Locate the cell with the specified text and output its (x, y) center coordinate. 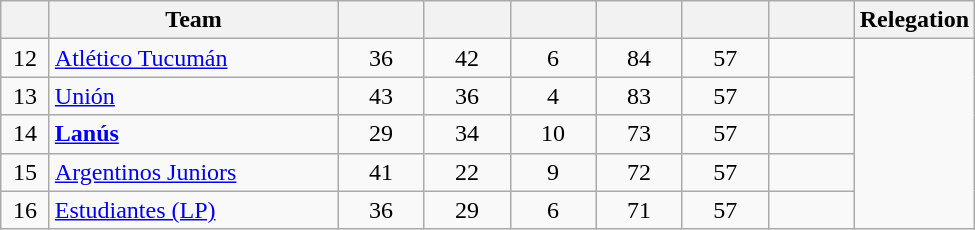
73 (639, 134)
41 (381, 172)
4 (553, 96)
34 (467, 134)
Relegation (914, 20)
Argentinos Juniors (194, 172)
Lanús (194, 134)
15 (26, 172)
71 (639, 210)
14 (26, 134)
83 (639, 96)
42 (467, 58)
Atlético Tucumán (194, 58)
84 (639, 58)
43 (381, 96)
16 (26, 210)
9 (553, 172)
Estudiantes (LP) (194, 210)
12 (26, 58)
Unión (194, 96)
72 (639, 172)
Team (194, 20)
13 (26, 96)
22 (467, 172)
10 (553, 134)
